Pinpoint the cell where the given text exists, returning its (x, y) midpoint coordinate. 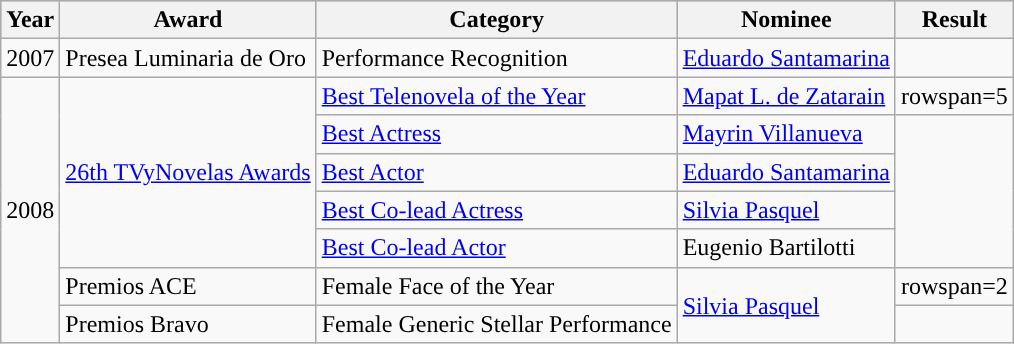
Female Face of the Year (496, 286)
Presea Luminaria de Oro (188, 58)
Year (30, 20)
Eugenio Bartilotti (786, 248)
Best Co-lead Actress (496, 210)
Performance Recognition (496, 58)
Premios ACE (188, 286)
Premios Bravo (188, 324)
Best Co-lead Actor (496, 248)
Award (188, 20)
Female Generic Stellar Performance (496, 324)
rowspan=2 (954, 286)
Best Actress (496, 134)
Category (496, 20)
2008 (30, 210)
Nominee (786, 20)
Mayrin Villanueva (786, 134)
rowspan=5 (954, 96)
Result (954, 20)
2007 (30, 58)
Mapat L. de Zatarain (786, 96)
Best Telenovela of the Year (496, 96)
Best Actor (496, 172)
26th TVyNovelas Awards (188, 172)
